Return the [X, Y] coordinate for the center point of the cell that contains the specified text.  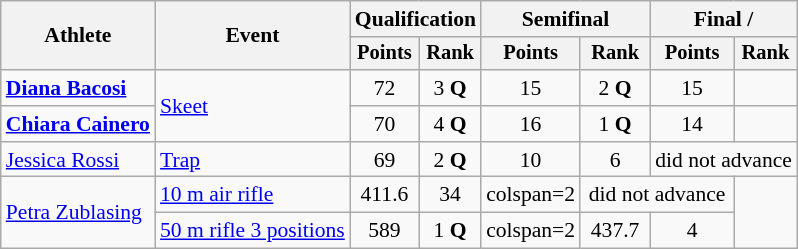
10 [530, 160]
Final / [724, 19]
6 [615, 160]
70 [384, 124]
16 [530, 124]
589 [384, 231]
Petra Zublasing [78, 212]
Diana Bacosi [78, 88]
Trap [252, 160]
10 m air rifle [252, 195]
4 Q [450, 124]
Skeet [252, 106]
Semifinal [566, 19]
3 Q [450, 88]
69 [384, 160]
Jessica Rossi [78, 160]
Qualification [416, 19]
Chiara Cainero [78, 124]
437.7 [615, 231]
34 [450, 195]
Event [252, 36]
4 [692, 231]
Athlete [78, 36]
411.6 [384, 195]
72 [384, 88]
50 m rifle 3 positions [252, 231]
14 [692, 124]
